From the cell containing the given text, extract its center point as (X, Y) coordinate. 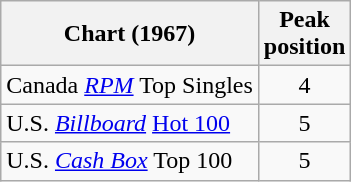
Chart (1967) (130, 34)
U.S. Cash Box Top 100 (130, 161)
U.S. Billboard Hot 100 (130, 123)
Peakposition (304, 34)
Canada RPM Top Singles (130, 85)
4 (304, 85)
